Locate the cell with the specified text and output its [x, y] center coordinate. 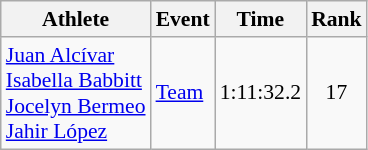
Event [183, 19]
Juan AlcívarIsabella BabbittJocelyn BermeoJahir López [76, 93]
1:11:32.2 [260, 93]
Team [183, 93]
Time [260, 19]
Athlete [76, 19]
Rank [336, 19]
17 [336, 93]
